Identify which cell holds the provided text, then report its (x, y) central coordinate. 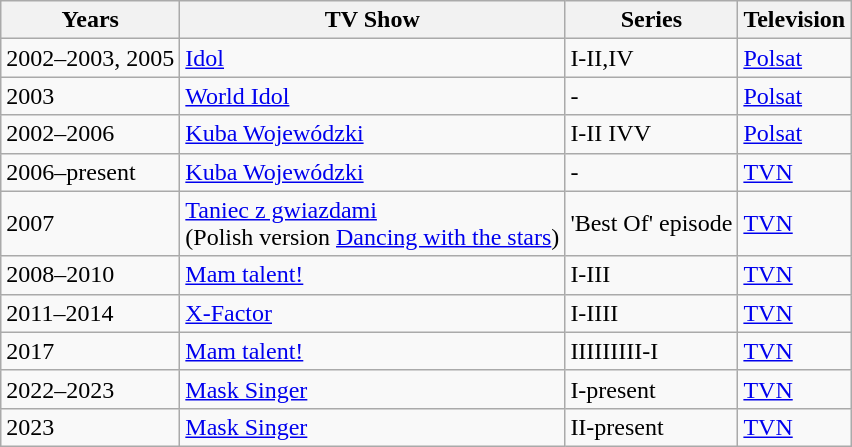
I-II IVV (652, 134)
X-Factor (372, 313)
Taniec z gwiazdami (Polish version Dancing with the stars) (372, 224)
2006–present (90, 172)
IIIIIIIII-I (652, 351)
Television (794, 20)
2008–2010 (90, 275)
2022–2023 (90, 389)
Years (90, 20)
2003 (90, 96)
I-IIII (652, 313)
I-III (652, 275)
2023 (90, 427)
World Idol (372, 96)
2002–2003, 2005 (90, 58)
2007 (90, 224)
2011–2014 (90, 313)
2002–2006 (90, 134)
Idol (372, 58)
2017 (90, 351)
II-present (652, 427)
I-II,IV (652, 58)
'Best Of' episode (652, 224)
I-present (652, 389)
TV Show (372, 20)
Series (652, 20)
